For the text-containing cell, return its midpoint in (X, Y) coordinate format. 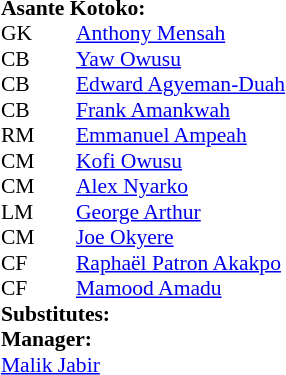
Substitutes: (143, 314)
RM (20, 135)
Alex Nyarko (180, 187)
Manager: (143, 339)
GK (20, 33)
Anthony Mensah (180, 33)
Kofi Owusu (180, 161)
Yaw Owusu (180, 59)
Raphaël Patron Akakpo (180, 263)
George Arthur (180, 212)
Mamood Amadu (180, 289)
Frank Amankwah (180, 110)
Edward Agyeman-Duah (180, 85)
LM (20, 212)
Joe Okyere (180, 237)
Emmanuel Ampeah (180, 135)
